Locate the cell with the specified text and output its (X, Y) center coordinate. 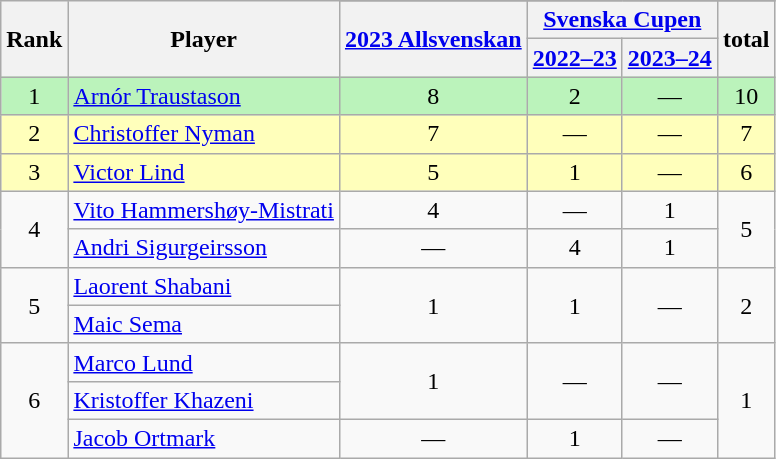
10 (746, 96)
8 (433, 96)
Victor Lind (204, 172)
2023 Allsvenskan (433, 39)
total (746, 39)
Arnór Traustason (204, 96)
Jacob Ortmark (204, 438)
Marco Lund (204, 362)
3 (34, 172)
Rank (34, 39)
2022–23 (574, 58)
Laorent Shabani (204, 286)
Svenska Cupen (622, 20)
Vito Hammershøy-Mistrati (204, 210)
Player (204, 39)
Maic Sema (204, 324)
Andri Sigurgeirsson (204, 248)
Christoffer Nyman (204, 134)
2023–24 (670, 58)
Kristoffer Khazeni (204, 400)
